Detect which cell encompasses the target text, then output its [X, Y] center coordinate. 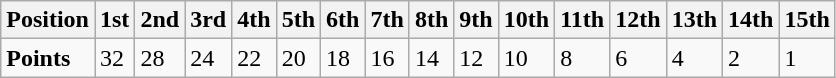
6 [638, 58]
15th [807, 20]
1st [114, 20]
1 [807, 58]
14th [751, 20]
11th [582, 20]
13th [694, 20]
22 [254, 58]
18 [343, 58]
Position [48, 20]
8th [431, 20]
2nd [160, 20]
8 [582, 58]
14 [431, 58]
32 [114, 58]
5th [298, 20]
7th [387, 20]
3rd [208, 20]
16 [387, 58]
2 [751, 58]
9th [476, 20]
6th [343, 20]
10 [526, 58]
4th [254, 20]
20 [298, 58]
4 [694, 58]
28 [160, 58]
12th [638, 20]
Points [48, 58]
10th [526, 20]
12 [476, 58]
24 [208, 58]
